Pinpoint the cell where the given text exists, returning its (x, y) midpoint coordinate. 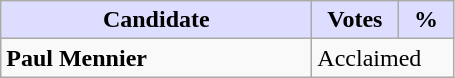
Paul Mennier (156, 58)
Acclaimed (383, 58)
Candidate (156, 20)
% (426, 20)
Votes (355, 20)
